Capture the cell that displays the provided text and extract its (X, Y) central coordinate. 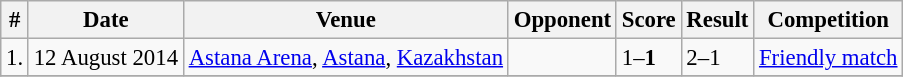
2–1 (718, 58)
12 August 2014 (106, 58)
Friendly match (828, 58)
Score (648, 20)
1. (15, 58)
Competition (828, 20)
Opponent (562, 20)
1–1 (648, 58)
Venue (346, 20)
Result (718, 20)
Date (106, 20)
# (15, 20)
Astana Arena, Astana, Kazakhstan (346, 58)
